Provide the [X, Y] coordinate of the cell's center where the given text is located.  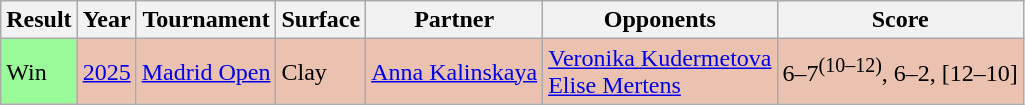
Clay [321, 72]
Win [39, 72]
Opponents [660, 20]
Score [900, 20]
2025 [106, 72]
Veronika Kudermetova Elise Mertens [660, 72]
Madrid Open [206, 72]
Result [39, 20]
Year [106, 20]
Tournament [206, 20]
6–7(10–12), 6–2, [12–10] [900, 72]
Partner [454, 20]
Anna Kalinskaya [454, 72]
Surface [321, 20]
